Locate the cell with the specified text and output its [x, y] center coordinate. 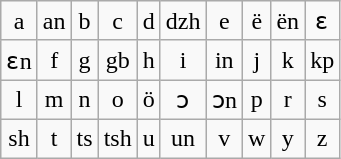
o [118, 100]
kp [322, 60]
m [54, 100]
tsh [118, 138]
b [84, 21]
gb [118, 60]
ɛ [322, 21]
ɔ [183, 100]
sh [20, 138]
un [183, 138]
ts [84, 138]
l [20, 100]
ɛn [20, 60]
c [118, 21]
e [224, 21]
k [288, 60]
t [54, 138]
r [288, 100]
ën [288, 21]
in [224, 60]
y [288, 138]
f [54, 60]
j [257, 60]
a [20, 21]
g [84, 60]
ë [257, 21]
ɔn [224, 100]
i [183, 60]
dzh [183, 21]
u [148, 138]
z [322, 138]
w [257, 138]
h [148, 60]
p [257, 100]
s [322, 100]
ö [148, 100]
an [54, 21]
d [148, 21]
n [84, 100]
v [224, 138]
